Return [X, Y] of the center of cell containing provided text 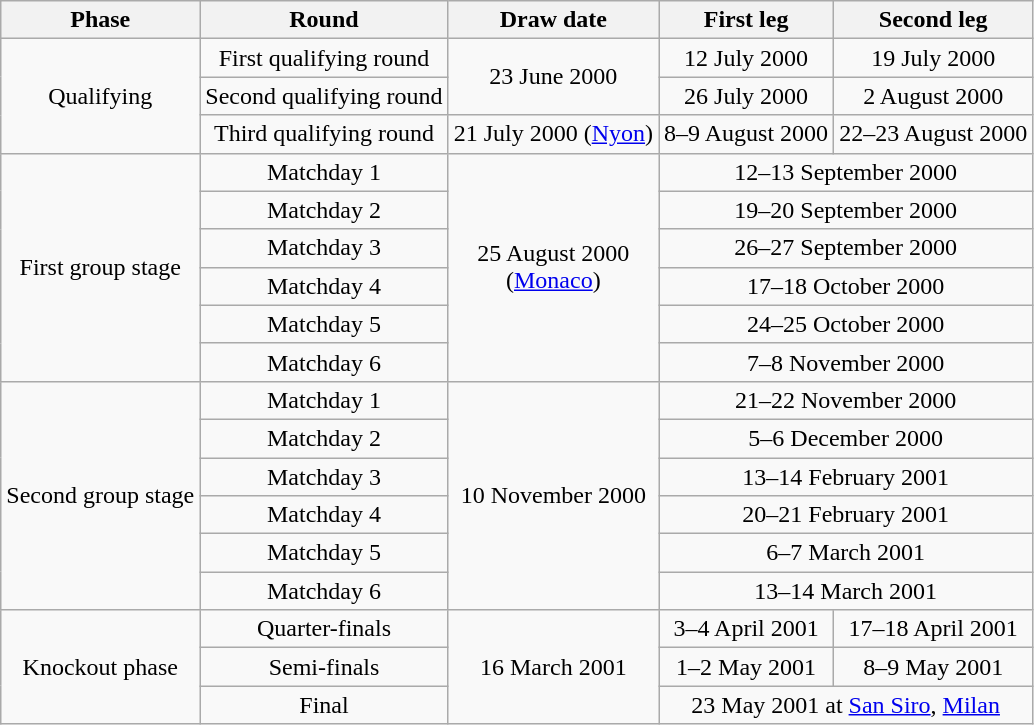
Semi-finals [324, 667]
First qualifying round [324, 58]
3–4 April 2001 [746, 629]
21 July 2000 (Nyon) [553, 134]
Second group stage [100, 495]
26–27 September 2000 [846, 248]
First leg [746, 20]
Third qualifying round [324, 134]
19 July 2000 [934, 58]
Second leg [934, 20]
12–13 September 2000 [846, 172]
8–9 May 2001 [934, 667]
13–14 March 2001 [846, 591]
16 March 2001 [553, 667]
6–7 March 2001 [846, 553]
19–20 September 2000 [846, 210]
13–14 February 2001 [846, 477]
5–6 December 2000 [846, 438]
22–23 August 2000 [934, 134]
Phase [100, 20]
25 August 2000(Monaco) [553, 267]
23 May 2001 at San Siro, Milan [846, 705]
Draw date [553, 20]
Knockout phase [100, 667]
17–18 October 2000 [846, 286]
26 July 2000 [746, 96]
8–9 August 2000 [746, 134]
1–2 May 2001 [746, 667]
Round [324, 20]
Second qualifying round [324, 96]
23 June 2000 [553, 77]
7–8 November 2000 [846, 362]
24–25 October 2000 [846, 324]
First group stage [100, 267]
12 July 2000 [746, 58]
Final [324, 705]
Qualifying [100, 96]
10 November 2000 [553, 495]
17–18 April 2001 [934, 629]
Quarter-finals [324, 629]
21–22 November 2000 [846, 400]
2 August 2000 [934, 96]
20–21 February 2001 [846, 515]
